Provide the [x, y] coordinate of the cell's center where the given text is located.  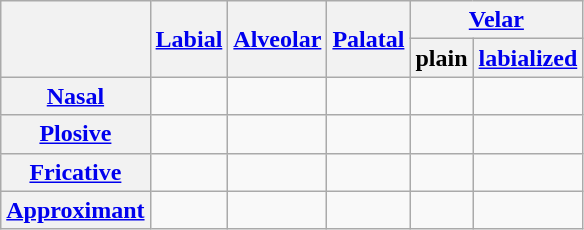
Approximant [76, 210]
Nasal [76, 96]
labialized [528, 58]
Labial [189, 39]
Palatal [368, 39]
Velar [496, 20]
Plosive [76, 134]
Fricative [76, 172]
plain [442, 58]
Alveolar [278, 39]
